Find where the given text appears and provide that cell's center as [X, Y] coordinate. 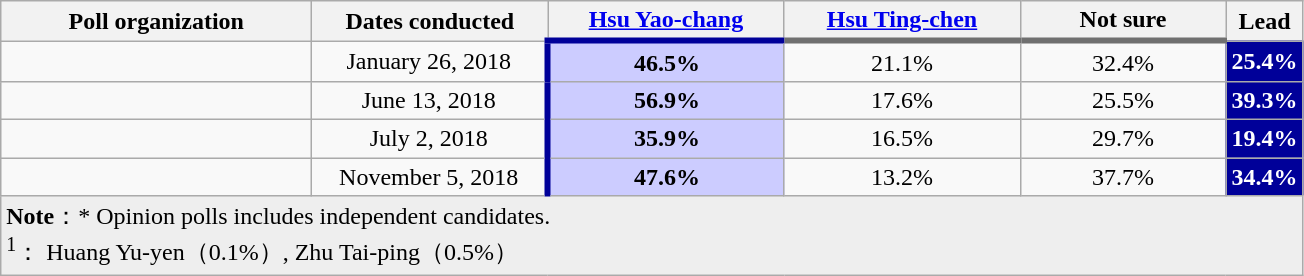
29.7% [1123, 138]
25.4% [1264, 61]
32.4% [1123, 61]
Hsu Yao-chang [666, 21]
39.3% [1264, 100]
July 2, 2018 [430, 138]
June 13, 2018 [430, 100]
46.5% [666, 61]
Not sure [1123, 21]
Dates conducted [430, 21]
November 5, 2018 [430, 177]
13.2% [902, 177]
19.4% [1264, 138]
17.6% [902, 100]
16.5% [902, 138]
56.9% [666, 100]
Note：* Opinion polls includes independent candidates.1： Huang Yu-yen（0.1%）, Zhu Tai-ping（0.5%） [652, 236]
47.6% [666, 177]
21.1% [902, 61]
35.9% [666, 138]
37.7% [1123, 177]
Lead [1264, 21]
January 26, 2018 [430, 61]
Hsu Ting-chen [902, 21]
25.5% [1123, 100]
34.4% [1264, 177]
Poll organization [156, 21]
